Identify which cell holds the provided text, then report its (x, y) central coordinate. 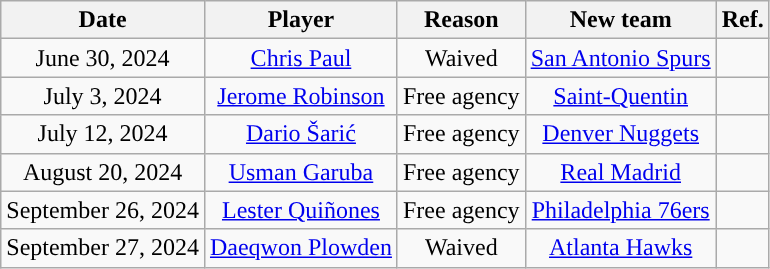
Daeqwon Plowden (300, 248)
New team (620, 20)
Player (300, 20)
San Antonio Spurs (620, 58)
September 26, 2024 (103, 210)
Atlanta Hawks (620, 248)
July 3, 2024 (103, 96)
Chris Paul (300, 58)
Dario Šarić (300, 134)
August 20, 2024 (103, 172)
Real Madrid (620, 172)
Date (103, 20)
Philadelphia 76ers (620, 210)
Denver Nuggets (620, 134)
Saint-Quentin (620, 96)
Usman Garuba (300, 172)
Ref. (742, 20)
June 30, 2024 (103, 58)
September 27, 2024 (103, 248)
Jerome Robinson (300, 96)
Reason (461, 20)
July 12, 2024 (103, 134)
Lester Quiñones (300, 210)
